Identify which cell holds the provided text, then report its [X, Y] central coordinate. 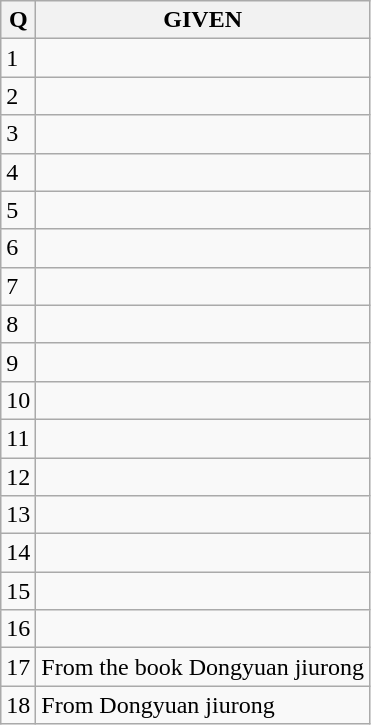
15 [18, 591]
Q [18, 20]
7 [18, 286]
GIVEN [203, 20]
8 [18, 324]
18 [18, 705]
13 [18, 515]
3 [18, 134]
11 [18, 438]
6 [18, 248]
16 [18, 629]
From Dongyuan jiurong [203, 705]
5 [18, 210]
4 [18, 172]
From the book Dongyuan jiurong [203, 667]
1 [18, 58]
9 [18, 362]
14 [18, 553]
12 [18, 477]
17 [18, 667]
10 [18, 400]
2 [18, 96]
